Capture the cell that displays the provided text and extract its (X, Y) central coordinate. 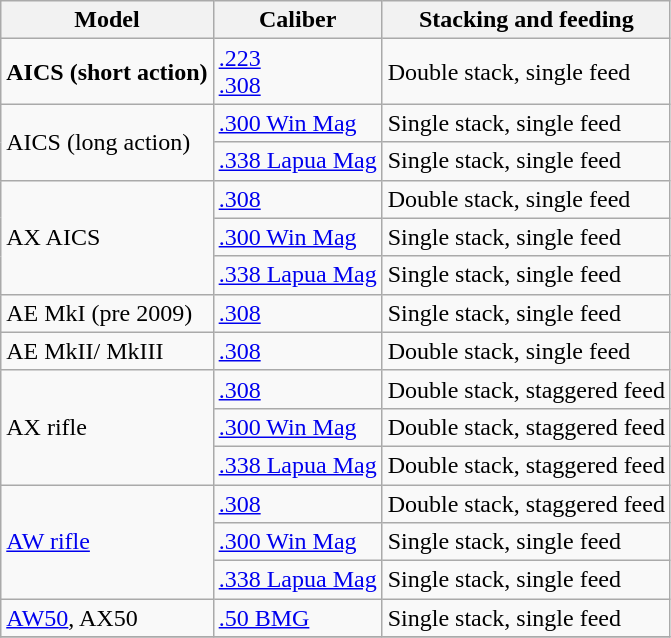
AICS (short action) (107, 72)
AW50, AX50 (107, 618)
Caliber (298, 20)
AE MkI (pre 2009) (107, 313)
Stacking and feeding (526, 20)
AX AICS (107, 237)
AICS (long action) (107, 142)
.50 BMG (298, 618)
Model (107, 20)
AX rifle (107, 427)
.223.308 (298, 72)
AW rifle (107, 541)
AE MkII/ MkIII (107, 351)
